Identify which cell holds the provided text, then report its (x, y) central coordinate. 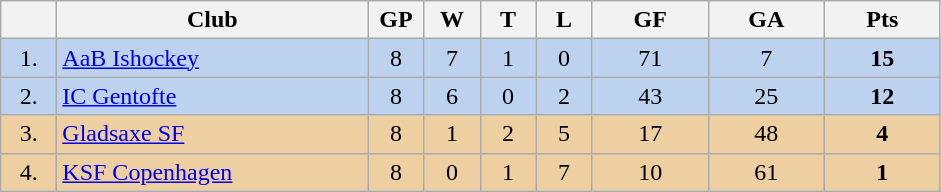
GP (396, 20)
43 (650, 96)
48 (766, 134)
3. (29, 134)
AaB Ishockey (212, 58)
Club (212, 20)
6 (452, 96)
5 (564, 134)
15 (882, 58)
61 (766, 172)
10 (650, 172)
25 (766, 96)
GA (766, 20)
71 (650, 58)
2. (29, 96)
Pts (882, 20)
L (564, 20)
12 (882, 96)
4. (29, 172)
W (452, 20)
KSF Copenhagen (212, 172)
IC Gentofte (212, 96)
Gladsaxe SF (212, 134)
1. (29, 58)
GF (650, 20)
T (508, 20)
17 (650, 134)
4 (882, 134)
